Detect which cell encompasses the target text, then output its (X, Y) center coordinate. 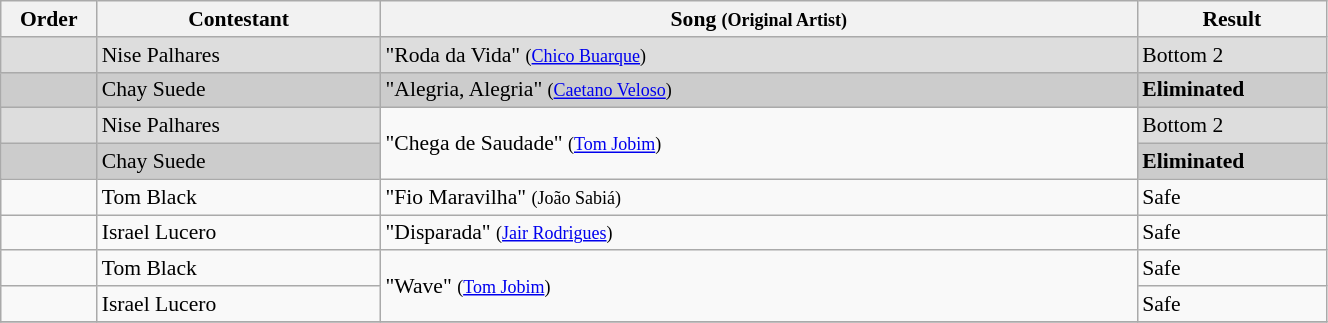
Contestant (239, 19)
"Chega de Saudade" (Tom Jobim) (758, 144)
Result (1232, 19)
"Disparada" (Jair Rodrigues) (758, 233)
Order (49, 19)
"Wave" (Tom Jobim) (758, 286)
"Alegria, Alegria" (Caetano Veloso) (758, 90)
Song (Original Artist) (758, 19)
"Fio Maravilha" (João Sabiá) (758, 197)
"Roda da Vida" (Chico Buarque) (758, 55)
